Detect which cell encompasses the target text, then output its (x, y) center coordinate. 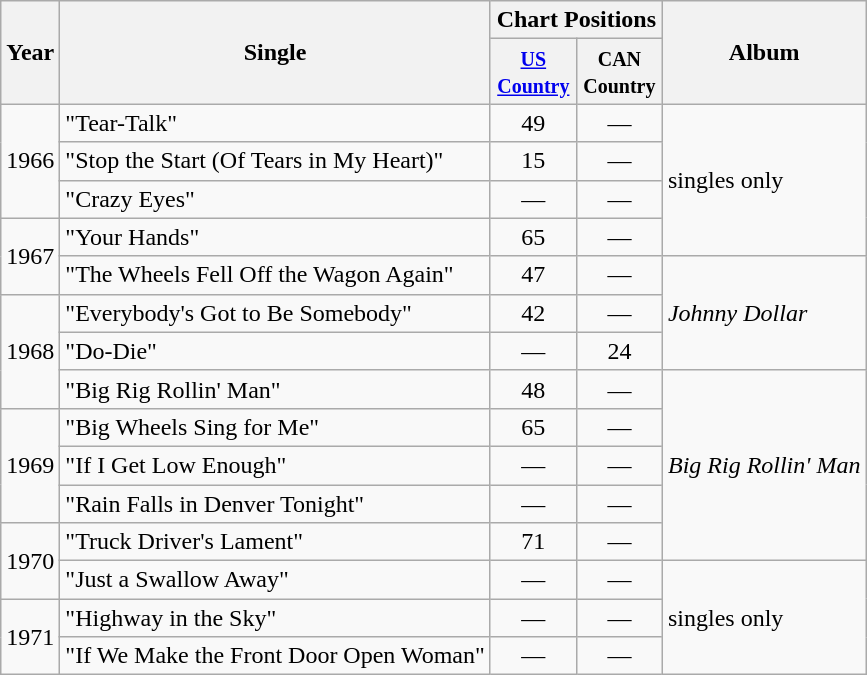
"Highway in the Sky" (275, 618)
Album (764, 52)
15 (533, 161)
"Do-Die" (275, 351)
"Stop the Start (Of Tears in My Heart)" (275, 161)
Big Rig Rollin' Man (764, 465)
47 (533, 275)
"Rain Falls in Denver Tonight" (275, 503)
Chart Positions (576, 20)
Single (275, 52)
1970 (30, 561)
1968 (30, 351)
42 (533, 313)
"Truck Driver's Lament" (275, 542)
"Crazy Eyes" (275, 199)
"Just a Swallow Away" (275, 580)
24 (619, 351)
"Big Wheels Sing for Me" (275, 427)
"If We Make the Front Door Open Woman" (275, 656)
1966 (30, 161)
1969 (30, 465)
Year (30, 52)
Johnny Dollar (764, 313)
"Tear-Talk" (275, 123)
"The Wheels Fell Off the Wagon Again" (275, 275)
"Everybody's Got to Be Somebody" (275, 313)
CAN Country (619, 72)
1971 (30, 637)
71 (533, 542)
"If I Get Low Enough" (275, 465)
"Your Hands" (275, 237)
"Big Rig Rollin' Man" (275, 389)
1967 (30, 256)
49 (533, 123)
48 (533, 389)
US Country (533, 72)
